Identify which cell holds the provided text, then report its [X, Y] central coordinate. 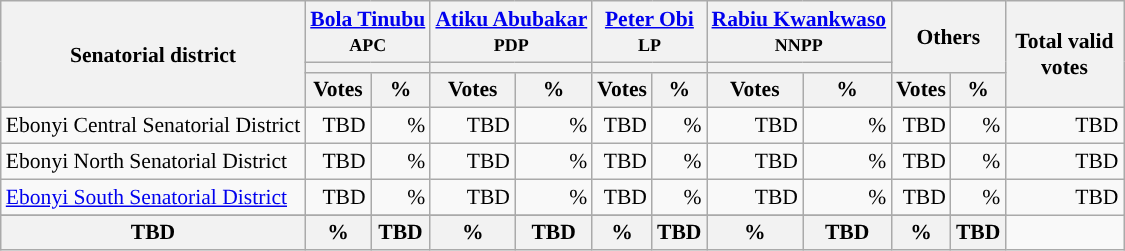
Peter ObiLP [649, 32]
Total valid votes [1064, 54]
Ebonyi South Senatorial District [153, 197]
Others [948, 36]
Senatorial district [153, 54]
Rabiu KwankwasoNNPP [798, 32]
Ebonyi North Senatorial District [153, 162]
Atiku AbubakarPDP [511, 32]
Ebonyi Central Senatorial District [153, 126]
Bola TinubuAPC [368, 32]
